Return the [x, y] coordinate for the center point of the cell that contains the specified text.  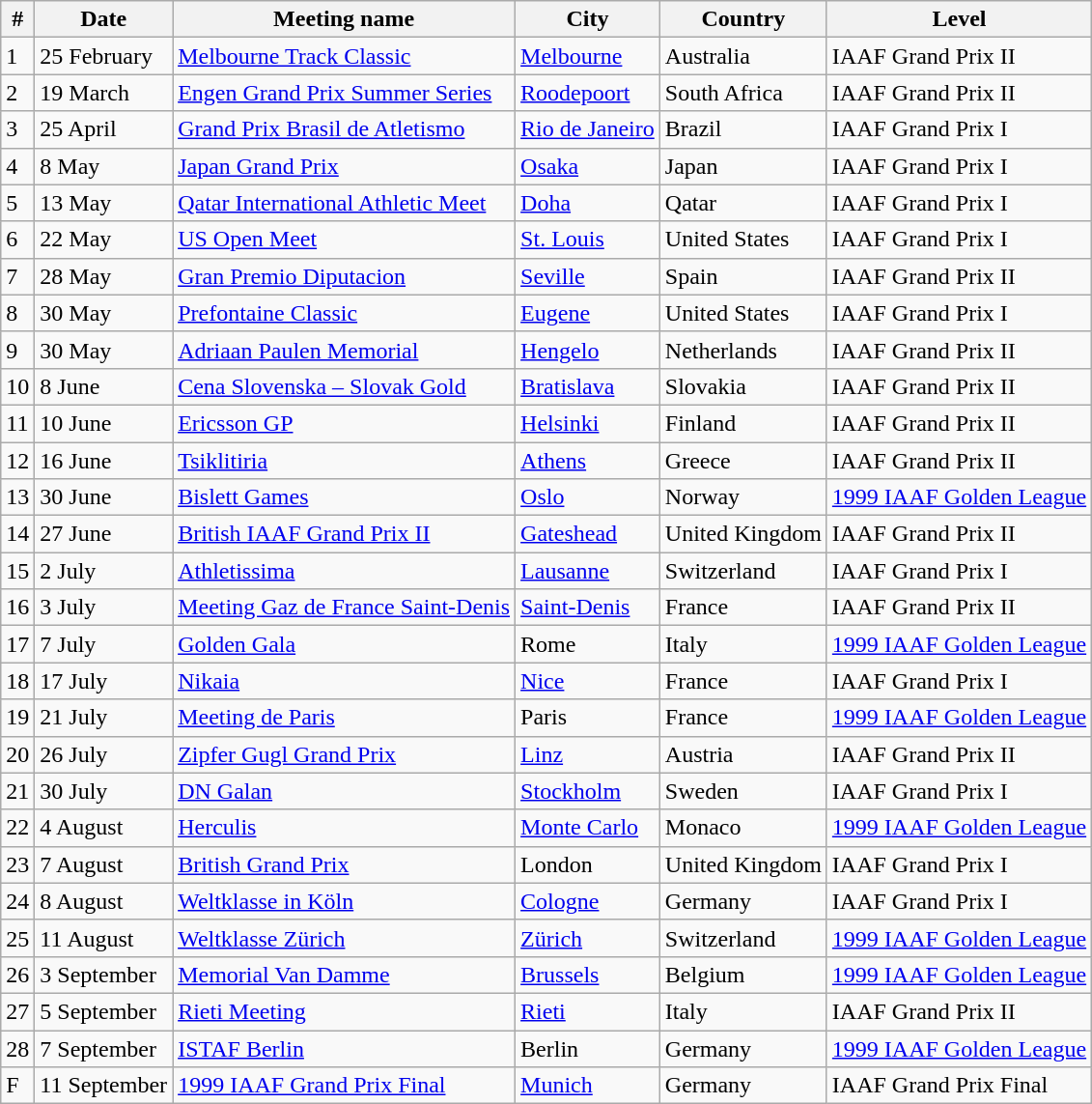
Athletissima [344, 571]
Linz [588, 754]
25 April [104, 129]
Cena Slovenska – Slovak Gold [344, 386]
Adriaan Paulen Memorial [344, 350]
Hengelo [588, 350]
Gateshead [588, 534]
Roodepoort [588, 93]
Bislett Games [344, 497]
Qatar International Athletic Meet [344, 203]
16 June [104, 461]
F [17, 1086]
Lausanne [588, 571]
13 May [104, 203]
Meeting name [344, 19]
10 June [104, 423]
IAAF Grand Prix Final [959, 1086]
Melbourne [588, 56]
21 July [104, 718]
3 [17, 129]
Herculis [344, 828]
4 [17, 166]
3 July [104, 608]
British IAAF Grand Prix II [344, 534]
US Open Meet [344, 240]
Belgium [743, 975]
Date [104, 19]
14 [17, 534]
21 [17, 791]
Prefontaine Classic [344, 313]
DN Galan [344, 791]
11 [17, 423]
Bratislava [588, 386]
Osaka [588, 166]
Rieti Meeting [344, 1011]
18 [17, 681]
Saint-Denis [588, 608]
3 September [104, 975]
28 [17, 1048]
7 August [104, 864]
17 July [104, 681]
Grand Prix Brasil de Atletismo [344, 129]
Weltklasse Zürich [344, 938]
Brussels [588, 975]
Memorial Van Damme [344, 975]
23 [17, 864]
Doha [588, 203]
Qatar [743, 203]
4 August [104, 828]
28 May [104, 276]
Norway [743, 497]
8 June [104, 386]
30 July [104, 791]
10 [17, 386]
9 [17, 350]
1 [17, 56]
ISTAF Berlin [344, 1048]
Seville [588, 276]
Oslo [588, 497]
8 [17, 313]
24 [17, 901]
Rio de Janeiro [588, 129]
30 June [104, 497]
7 [17, 276]
22 May [104, 240]
Stockholm [588, 791]
Zürich [588, 938]
Gran Premio Diputacion [344, 276]
Ericsson GP [344, 423]
Engen Grand Prix Summer Series [344, 93]
Zipfer Gugl Grand Prix [344, 754]
Berlin [588, 1048]
19 [17, 718]
Monte Carlo [588, 828]
Slovakia [743, 386]
Greece [743, 461]
8 August [104, 901]
South Africa [743, 93]
Netherlands [743, 350]
25 [17, 938]
Eugene [588, 313]
Meeting de Paris [344, 718]
Munich [588, 1086]
Weltklasse in Köln [344, 901]
2 [17, 93]
26 July [104, 754]
16 [17, 608]
25 February [104, 56]
11 August [104, 938]
27 June [104, 534]
2 July [104, 571]
17 [17, 644]
5 [17, 203]
Austria [743, 754]
Country [743, 19]
22 [17, 828]
6 [17, 240]
Cologne [588, 901]
Melbourne Track Classic [344, 56]
11 September [104, 1086]
St. Louis [588, 240]
19 March [104, 93]
Tsiklitiria [344, 461]
Japan Grand Prix [344, 166]
London [588, 864]
Meeting Gaz de France Saint-Denis [344, 608]
Rieti [588, 1011]
8 May [104, 166]
Rome [588, 644]
Paris [588, 718]
City [588, 19]
20 [17, 754]
Finland [743, 423]
Athens [588, 461]
Nikaia [344, 681]
British Grand Prix [344, 864]
7 July [104, 644]
1999 IAAF Grand Prix Final [344, 1086]
Spain [743, 276]
Nice [588, 681]
Helsinki [588, 423]
Japan [743, 166]
15 [17, 571]
Level [959, 19]
5 September [104, 1011]
12 [17, 461]
Monaco [743, 828]
Sweden [743, 791]
# [17, 19]
13 [17, 497]
Golden Gala [344, 644]
7 September [104, 1048]
27 [17, 1011]
Australia [743, 56]
Brazil [743, 129]
26 [17, 975]
